Search for the cell housing the specified text and yield its (x, y) center coordinate. 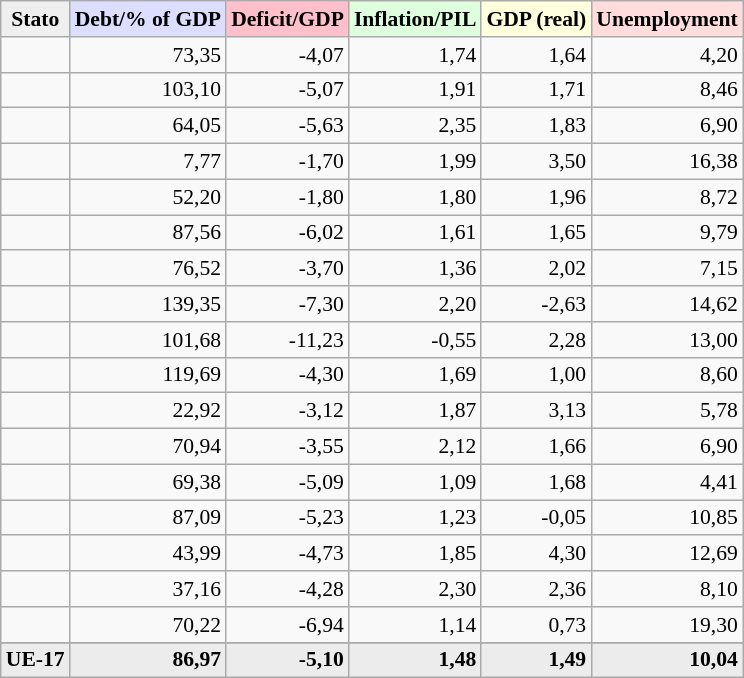
14,62 (667, 304)
2,20 (415, 304)
-5,23 (288, 518)
-3,12 (288, 411)
9,79 (667, 233)
1,48 (415, 660)
-4,28 (288, 589)
-0,05 (536, 518)
37,16 (148, 589)
119,69 (148, 375)
Unemployment (667, 19)
-3,70 (288, 269)
8,72 (667, 197)
7,77 (148, 162)
Debt/% of GDP (148, 19)
86,97 (148, 660)
1,36 (415, 269)
-0,55 (415, 340)
1,23 (415, 518)
0,73 (536, 625)
1,49 (536, 660)
22,92 (148, 411)
87,09 (148, 518)
2,28 (536, 340)
69,38 (148, 482)
UE-17 (36, 660)
-5,09 (288, 482)
73,35 (148, 55)
2,35 (415, 126)
GDP (real) (536, 19)
1,65 (536, 233)
70,94 (148, 447)
1,09 (415, 482)
1,85 (415, 554)
70,22 (148, 625)
4,30 (536, 554)
76,52 (148, 269)
1,74 (415, 55)
-4,07 (288, 55)
-2,63 (536, 304)
1,14 (415, 625)
87,56 (148, 233)
1,69 (415, 375)
1,96 (536, 197)
1,80 (415, 197)
4,20 (667, 55)
2,30 (415, 589)
Deficit/GDP (288, 19)
4,41 (667, 482)
13,00 (667, 340)
-6,02 (288, 233)
-1,80 (288, 197)
7,15 (667, 269)
8,60 (667, 375)
1,00 (536, 375)
1,64 (536, 55)
-5,07 (288, 90)
16,38 (667, 162)
43,99 (148, 554)
1,68 (536, 482)
Inflation/PIL (415, 19)
103,10 (148, 90)
-4,73 (288, 554)
139,35 (148, 304)
1,99 (415, 162)
3,50 (536, 162)
10,85 (667, 518)
64,05 (148, 126)
5,78 (667, 411)
2,12 (415, 447)
-4,30 (288, 375)
1,61 (415, 233)
-5,63 (288, 126)
2,02 (536, 269)
1,83 (536, 126)
1,87 (415, 411)
101,68 (148, 340)
-6,94 (288, 625)
12,69 (667, 554)
-1,70 (288, 162)
Stato (36, 19)
52,20 (148, 197)
8,10 (667, 589)
3,13 (536, 411)
1,91 (415, 90)
1,66 (536, 447)
-7,30 (288, 304)
10,04 (667, 660)
2,36 (536, 589)
19,30 (667, 625)
1,71 (536, 90)
-11,23 (288, 340)
-5,10 (288, 660)
-3,55 (288, 447)
8,46 (667, 90)
